Return the (X, Y) coordinate for the center point of the cell that contains the specified text.  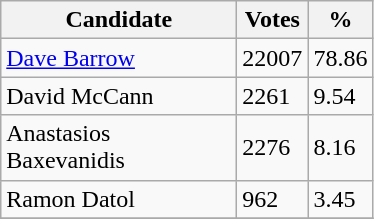
78.86 (340, 58)
Ramon Datol (119, 199)
Dave Barrow (119, 58)
% (340, 20)
Candidate (119, 20)
22007 (272, 58)
David McCann (119, 96)
8.16 (340, 148)
Votes (272, 20)
3.45 (340, 199)
Anastasios Baxevanidis (119, 148)
962 (272, 199)
2276 (272, 148)
9.54 (340, 96)
2261 (272, 96)
